Provide the (x, y) coordinate of the cell's center where the given text is located.  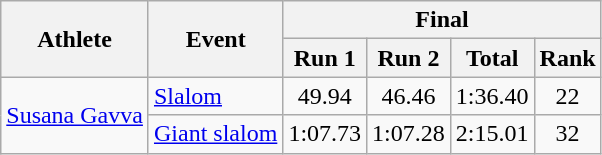
Giant slalom (215, 134)
Total (492, 58)
32 (568, 134)
22 (568, 96)
1:36.40 (492, 96)
Rank (568, 58)
46.46 (409, 96)
Athlete (75, 39)
1:07.73 (325, 134)
Slalom (215, 96)
2:15.01 (492, 134)
Event (215, 39)
Final (442, 20)
Run 2 (409, 58)
1:07.28 (409, 134)
Susana Gavva (75, 115)
Run 1 (325, 58)
49.94 (325, 96)
